Locate the cell with the specified text and output its (X, Y) center coordinate. 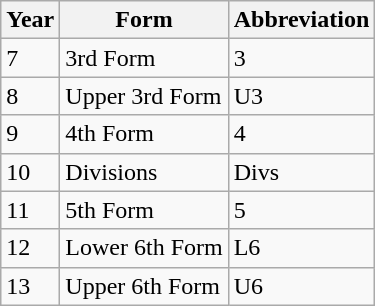
Divs (302, 172)
4th Form (144, 134)
9 (30, 134)
7 (30, 58)
10 (30, 172)
U3 (302, 96)
U6 (302, 286)
4 (302, 134)
3rd Form (144, 58)
13 (30, 286)
5 (302, 210)
3 (302, 58)
12 (30, 248)
11 (30, 210)
L6 (302, 248)
Lower 6th Form (144, 248)
Abbreviation (302, 20)
Upper 3rd Form (144, 96)
5th Form (144, 210)
Form (144, 20)
8 (30, 96)
Year (30, 20)
Divisions (144, 172)
Upper 6th Form (144, 286)
